Scan for the cell matching the given text and deliver its [X, Y] coordinate at center. 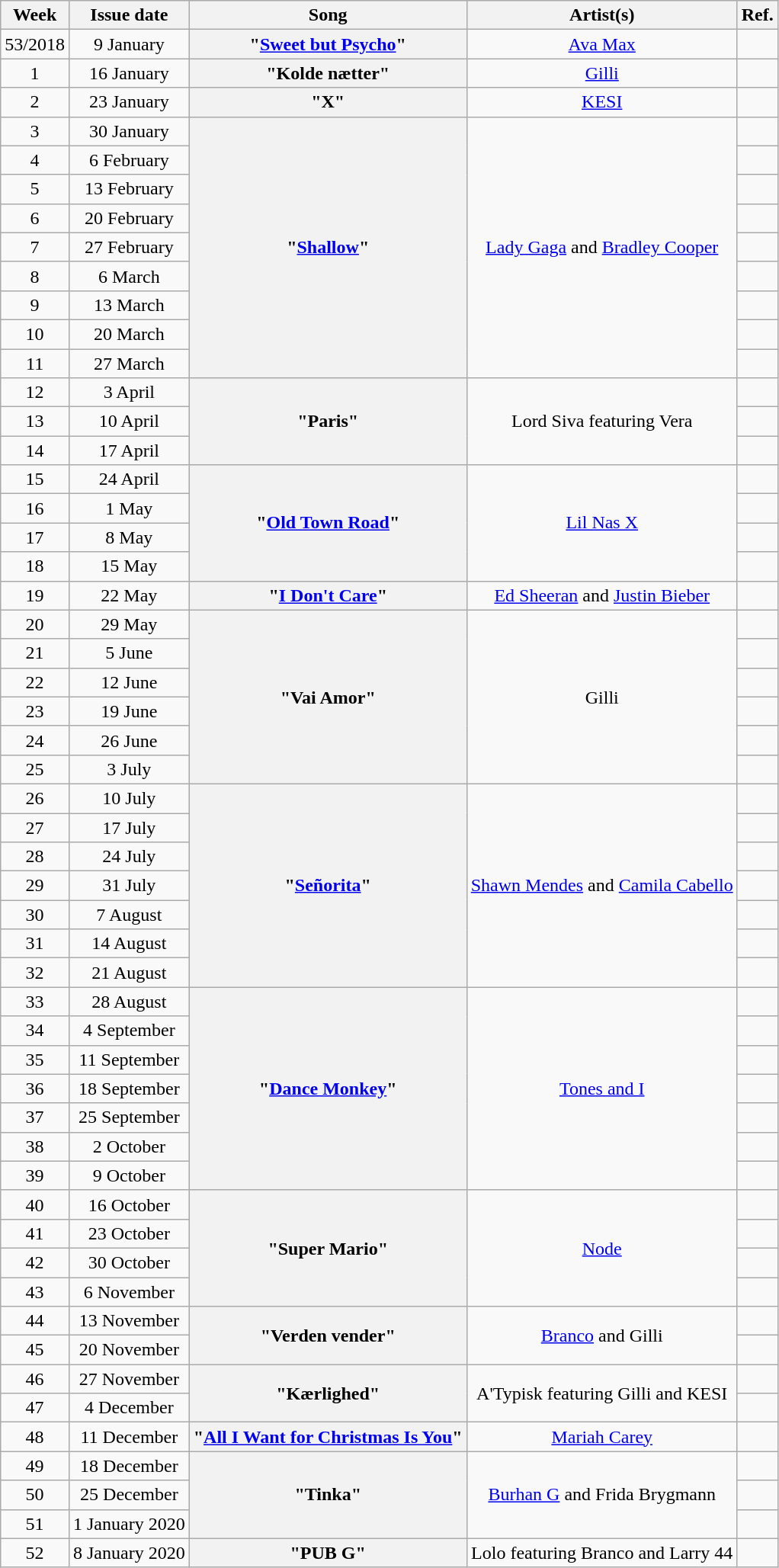
Artist(s) [602, 15]
6 February [129, 160]
16 [35, 508]
20 February [129, 218]
"Kærlighed" [328, 1393]
6 [35, 218]
3 [35, 131]
18 December [129, 1466]
27 March [129, 364]
19 [35, 595]
7 [35, 247]
4 September [129, 1031]
21 August [129, 973]
14 August [129, 944]
Week [35, 15]
18 [35, 566]
16 January [129, 73]
"Dance Monkey" [328, 1089]
10 July [129, 798]
49 [35, 1466]
Mariah Carey [602, 1437]
40 [35, 1204]
9 [35, 305]
8 [35, 276]
48 [35, 1437]
"Sweet but Psycho" [328, 44]
5 [35, 189]
19 June [129, 711]
32 [35, 973]
15 May [129, 566]
28 [35, 857]
"Tinka" [328, 1495]
33 [35, 1002]
Issue date [129, 15]
9 January [129, 44]
12 [35, 393]
6 March [129, 276]
"Verden vender" [328, 1336]
"Old Town Road" [328, 523]
26 June [129, 740]
Lord Siva featuring Vera [602, 422]
22 May [129, 595]
28 August [129, 1002]
24 April [129, 479]
Ref. [758, 15]
"Super Mario" [328, 1248]
15 [35, 479]
11 September [129, 1060]
8 May [129, 537]
30 January [129, 131]
3 July [129, 769]
14 [35, 451]
11 December [129, 1437]
17 July [129, 827]
24 July [129, 857]
13 March [129, 305]
13 [35, 422]
22 [35, 682]
41 [35, 1233]
1 May [129, 508]
Song [328, 15]
23 [35, 711]
46 [35, 1379]
"X" [328, 102]
43 [35, 1292]
21 [35, 653]
20 March [129, 334]
27 [35, 827]
3 April [129, 393]
Lil Nas X [602, 523]
Ed Sheeran and Justin Bieber [602, 595]
8 January 2020 [129, 1553]
24 [35, 740]
31 July [129, 886]
23 January [129, 102]
53/2018 [35, 44]
39 [35, 1175]
"I Don't Care" [328, 595]
20 November [129, 1350]
17 [35, 537]
Lolo featuring Branco and Larry 44 [602, 1553]
30 October [129, 1262]
52 [35, 1553]
2 [35, 102]
23 October [129, 1233]
KESI [602, 102]
45 [35, 1350]
"Shallow" [328, 247]
"Señorita" [328, 885]
25 September [129, 1117]
13 February [129, 189]
12 June [129, 682]
51 [35, 1524]
37 [35, 1117]
"All I Want for Christmas Is You" [328, 1437]
31 [35, 944]
36 [35, 1089]
10 [35, 334]
Shawn Mendes and Camila Cabello [602, 885]
29 May [129, 624]
47 [35, 1408]
34 [35, 1031]
A'Typisk featuring Gilli and KESI [602, 1393]
27 November [129, 1379]
4 December [129, 1408]
29 [35, 886]
"Paris" [328, 422]
Node [602, 1248]
5 June [129, 653]
11 [35, 364]
26 [35, 798]
27 February [129, 247]
1 January 2020 [129, 1524]
16 October [129, 1204]
1 [35, 73]
35 [35, 1060]
4 [35, 160]
Ava Max [602, 44]
25 December [129, 1495]
18 September [129, 1089]
38 [35, 1146]
6 November [129, 1292]
9 October [129, 1175]
"PUB G" [328, 1553]
30 [35, 915]
"Kolde nætter" [328, 73]
Branco and Gilli [602, 1336]
42 [35, 1262]
10 April [129, 422]
7 August [129, 915]
25 [35, 769]
"Vai Amor" [328, 697]
44 [35, 1321]
17 April [129, 451]
2 October [129, 1146]
13 November [129, 1321]
Lady Gaga and Bradley Cooper [602, 247]
20 [35, 624]
Burhan G and Frida Brygmann [602, 1495]
Tones and I [602, 1089]
50 [35, 1495]
